Return [x, y] of the center of cell containing provided text 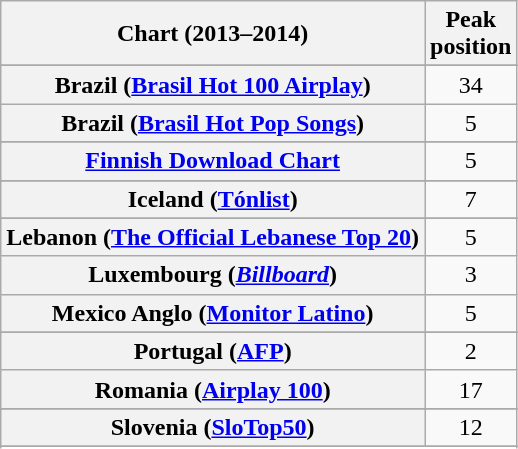
Brazil (Brasil Hot Pop Songs) [213, 123]
17 [471, 389]
34 [471, 85]
Portugal (AFP) [213, 351]
Peakposition [471, 34]
7 [471, 199]
Finnish Download Chart [213, 161]
Iceland (Tónlist) [213, 199]
Slovenia (SloTop50) [213, 427]
2 [471, 351]
Romania (Airplay 100) [213, 389]
12 [471, 427]
Chart (2013–2014) [213, 34]
Brazil (Brasil Hot 100 Airplay) [213, 85]
3 [471, 275]
Mexico Anglo (Monitor Latino) [213, 313]
Luxembourg (Billboard) [213, 275]
Lebanon (The Official Lebanese Top 20) [213, 237]
